Detect which cell encompasses the target text, then output its (x, y) center coordinate. 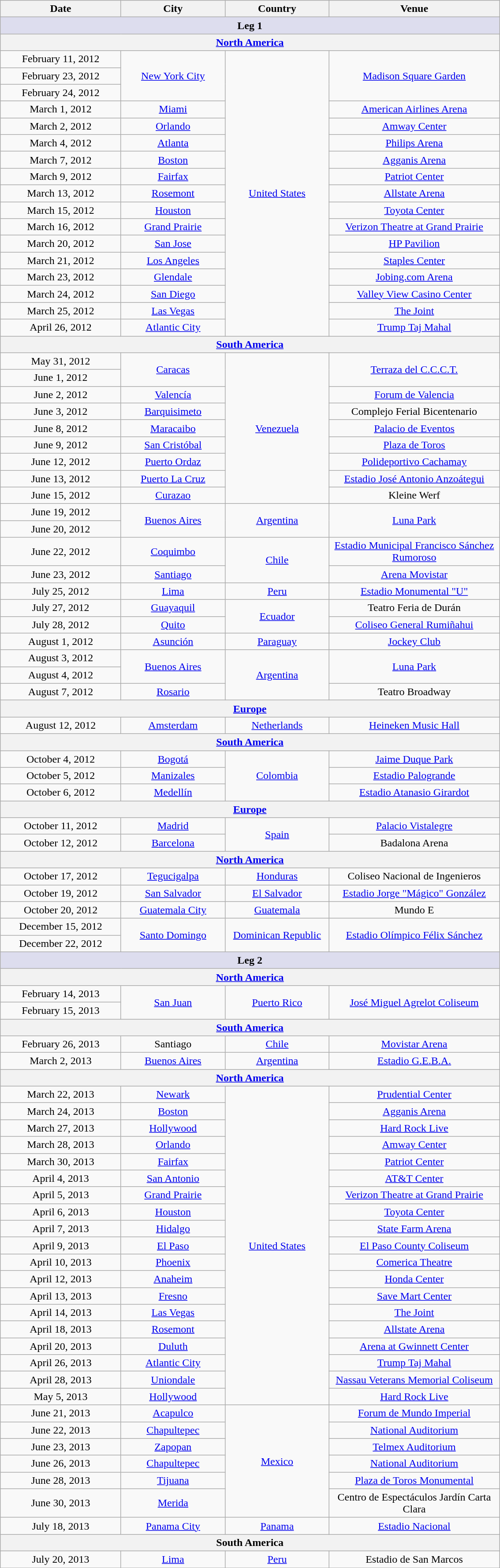
Coliseo Nacional de Ingenieros (414, 876)
Mexico (277, 1461)
Centro de Espectáculos Jardín Carta Clara (414, 1503)
San Antonio (173, 1178)
June 19, 2012 (61, 512)
Puerto Ordaz (173, 462)
April 18, 2013 (61, 1330)
Newark (173, 1095)
August 7, 2012 (61, 692)
State Farm Arena (414, 1229)
Teatro Feria de Durán (414, 608)
Colombia (277, 775)
Tijuana (173, 1480)
June 9, 2012 (61, 445)
June 1, 2012 (61, 378)
Estadio Jorge "Mágico" González (414, 893)
December 15, 2012 (61, 927)
Palacio Vistalegre (414, 826)
Medellín (173, 793)
March 24, 2012 (61, 294)
Quito (173, 625)
Estadio Nacional (414, 1526)
June 20, 2012 (61, 529)
February 23, 2012 (61, 76)
American Airlines Arena (414, 109)
Asunción (173, 641)
Plaza de Toros Monumental (414, 1480)
Los Angeles (173, 261)
April 10, 2013 (61, 1262)
Anaheim (173, 1279)
Mundo E (414, 910)
May 31, 2012 (61, 361)
Amsterdam (173, 725)
Fresno (173, 1296)
July 27, 2012 (61, 608)
HP Pavilion (414, 244)
Dominican Republic (277, 935)
El Salvador (277, 893)
Madison Square Garden (414, 76)
Uniondale (173, 1380)
Madrid (173, 826)
Terraza del C.C.C.T. (414, 369)
City (173, 9)
October 17, 2012 (61, 876)
April 6, 2013 (61, 1212)
March 27, 2013 (61, 1128)
Acapulco (173, 1413)
Miami (173, 109)
October 12, 2012 (61, 843)
March 1, 2012 (61, 109)
Estadio José Antonio Anzoátegui (414, 478)
March 21, 2012 (61, 261)
Valencía (173, 395)
March 7, 2012 (61, 160)
Netherlands (277, 725)
August 3, 2012 (61, 658)
June 21, 2013 (61, 1413)
Valley View Casino Center (414, 294)
Maracaibo (173, 428)
El Paso (173, 1245)
March 23, 2012 (61, 277)
Caracas (173, 369)
April 20, 2013 (61, 1346)
New York City (173, 76)
June 28, 2013 (61, 1480)
Estadio Monumental "U" (414, 591)
Merida (173, 1503)
Phoenix (173, 1262)
April 28, 2013 (61, 1380)
June 12, 2012 (61, 462)
April 14, 2013 (61, 1313)
August 1, 2012 (61, 641)
October 19, 2012 (61, 893)
Puerto Rico (277, 1002)
San Diego (173, 294)
Complejo Ferial Bicentenario (414, 411)
October 5, 2012 (61, 776)
Atlanta (173, 143)
March 16, 2012 (61, 227)
Heineken Music Hall (414, 725)
Nassau Veterans Memorial Coliseum (414, 1380)
June 22, 2012 (61, 552)
Tegucigalpa (173, 876)
June 26, 2013 (61, 1464)
March 2, 2013 (61, 1061)
Venezuela (277, 428)
Duluth (173, 1346)
Kleine Werf (414, 495)
June 30, 2013 (61, 1503)
Panama City (173, 1526)
Hidalgo (173, 1229)
October 20, 2012 (61, 910)
Philips Arena (414, 143)
May 5, 2013 (61, 1397)
Leg 2 (250, 960)
June 23, 2012 (61, 574)
Polideportivo Cachamay (414, 462)
March 4, 2012 (61, 143)
Estadio Palogrande (414, 776)
March 24, 2013 (61, 1111)
Badalona Arena (414, 843)
June 2, 2012 (61, 395)
March 28, 2013 (61, 1145)
Estadio Atanasio Girardot (414, 793)
March 13, 2012 (61, 193)
April 13, 2013 (61, 1296)
Paraguay (277, 641)
Estadio Municipal Francisco Sánchez Rumoroso (414, 552)
March 30, 2013 (61, 1162)
Estadio G.E.B.A. (414, 1061)
San Cristóbal (173, 445)
April 5, 2013 (61, 1195)
Date (61, 9)
Jaime Duque Park (414, 759)
Estadio de San Marcos (414, 1559)
Barcelona (173, 843)
March 20, 2012 (61, 244)
San Salvador (173, 893)
April 12, 2013 (61, 1279)
June 13, 2012 (61, 478)
March 2, 2012 (61, 126)
Estadio Olímpico Félix Sánchez (414, 935)
Country (277, 9)
February 26, 2013 (61, 1044)
El Paso County Coliseum (414, 1245)
AT&T Center (414, 1178)
Coliseo General Rumiñahui (414, 625)
Guayaquil (173, 608)
February 24, 2012 (61, 93)
Guatemala City (173, 910)
February 14, 2013 (61, 994)
August 4, 2012 (61, 675)
Forum de Valencia (414, 395)
October 6, 2012 (61, 793)
Plaza de Toros (414, 445)
Rosario (173, 692)
July 25, 2012 (61, 591)
Curazao (173, 495)
Coquimbo (173, 552)
Zapopan (173, 1447)
Spain (277, 834)
April 7, 2013 (61, 1229)
February 11, 2012 (61, 59)
June 15, 2012 (61, 495)
Save Mart Center (414, 1296)
Glendale (173, 277)
April 26, 2012 (61, 328)
Panama (277, 1526)
Palacio de Eventos (414, 428)
San Juan (173, 1002)
June 3, 2012 (61, 411)
March 15, 2012 (61, 210)
March 9, 2012 (61, 176)
March 25, 2012 (61, 311)
Bogotá (173, 759)
Movistar Arena (414, 1044)
December 22, 2012 (61, 943)
Comerica Theatre (414, 1262)
Guatemala (277, 910)
Staples Center (414, 261)
March 22, 2013 (61, 1095)
August 12, 2012 (61, 725)
July 20, 2013 (61, 1559)
April 26, 2013 (61, 1363)
Telmex Auditorium (414, 1447)
San Jose (173, 244)
Arena at Gwinnett Center (414, 1346)
Puerto La Cruz (173, 478)
Honduras (277, 876)
Santo Domingo (173, 935)
José Miguel Agrelot Coliseum (414, 1002)
Prudential Center (414, 1095)
Honda Center (414, 1279)
July 18, 2013 (61, 1526)
February 15, 2013 (61, 1010)
Venue (414, 9)
Arena Movistar (414, 574)
June 8, 2012 (61, 428)
Ecuador (277, 616)
July 28, 2012 (61, 625)
April 9, 2013 (61, 1245)
Leg 1 (250, 26)
Forum de Mundo Imperial (414, 1413)
October 4, 2012 (61, 759)
Jobing.com Arena (414, 277)
June 23, 2013 (61, 1447)
Barquisimeto (173, 411)
Teatro Broadway (414, 692)
Manizales (173, 776)
April 4, 2013 (61, 1178)
June 22, 2013 (61, 1430)
October 11, 2012 (61, 826)
Jockey Club (414, 641)
